Provide the [X, Y] coordinate of the cell's center where the given text is located.  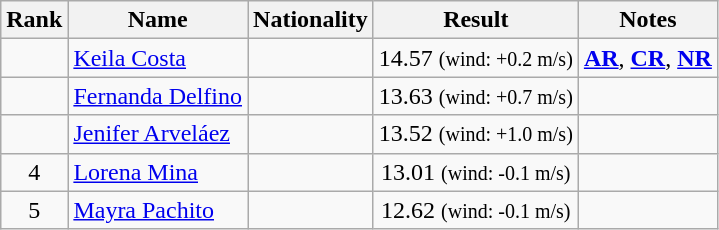
Nationality [311, 20]
12.62 (wind: -0.1 m/s) [476, 210]
Rank [34, 20]
AR, CR, NR [648, 58]
4 [34, 172]
Jenifer Arveláez [158, 134]
Lorena Mina [158, 172]
Keila Costa [158, 58]
13.63 (wind: +0.7 m/s) [476, 96]
14.57 (wind: +0.2 m/s) [476, 58]
13.01 (wind: -0.1 m/s) [476, 172]
13.52 (wind: +1.0 m/s) [476, 134]
5 [34, 210]
Mayra Pachito [158, 210]
Name [158, 20]
Notes [648, 20]
Result [476, 20]
Fernanda Delfino [158, 96]
